Capture the cell that displays the provided text and extract its [x, y] central coordinate. 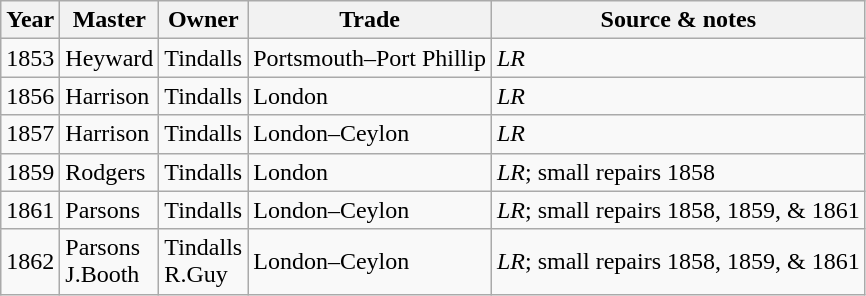
1853 [30, 58]
Source & notes [678, 20]
Master [110, 20]
1859 [30, 172]
Heyward [110, 58]
1861 [30, 210]
Trade [370, 20]
Year [30, 20]
Rodgers [110, 172]
Portsmouth–Port Phillip [370, 58]
Parsons [110, 210]
1857 [30, 134]
LR; small repairs 1858 [678, 172]
1856 [30, 96]
TindallsR.Guy [204, 262]
ParsonsJ.Booth [110, 262]
1862 [30, 262]
Owner [204, 20]
